Determine the (x, y) coordinate at the center of the cell enclosing the given text.  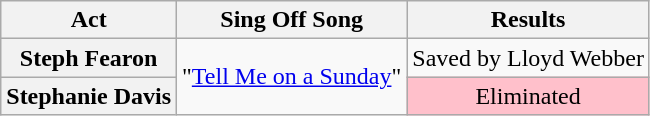
Steph Fearon (89, 58)
Act (89, 20)
Eliminated (528, 96)
Stephanie Davis (89, 96)
Results (528, 20)
Saved by Lloyd Webber (528, 58)
Sing Off Song (292, 20)
"Tell Me on a Sunday" (292, 77)
